For the text-containing cell, return its midpoint in [X, Y] coordinate format. 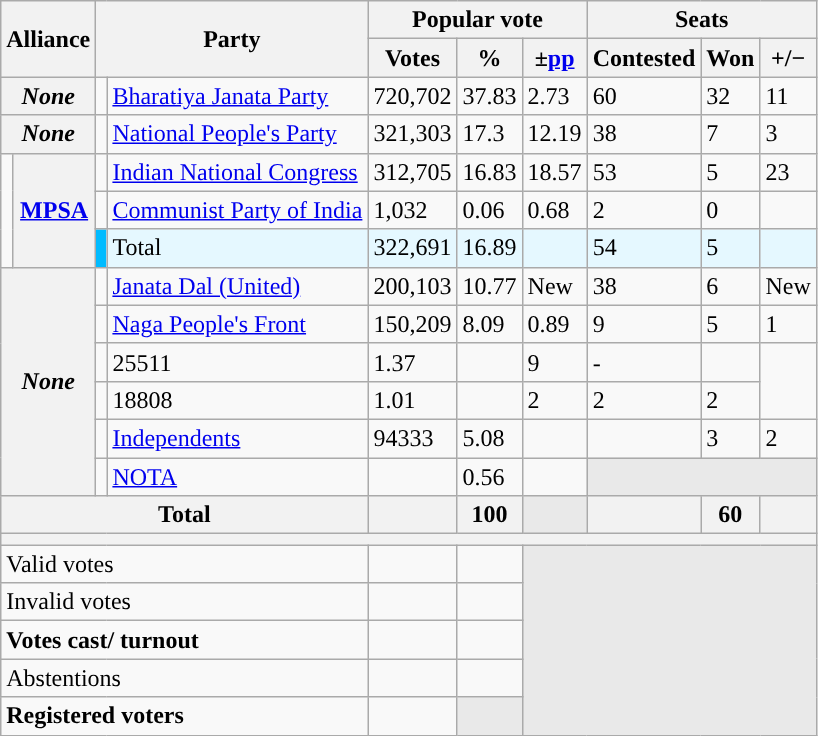
200,103 [412, 286]
1.01 [412, 400]
100 [490, 515]
- [644, 362]
Communist Party of India [238, 210]
11 [788, 96]
±pp [554, 58]
Votes [412, 58]
53 [644, 172]
2.73 [554, 96]
7 [730, 134]
1,032 [412, 210]
Abstentions [184, 678]
10.77 [490, 286]
Votes cast/ turnout [184, 640]
Registered voters [184, 716]
+/− [788, 58]
Alliance [48, 39]
94333 [412, 438]
150,209 [412, 324]
25511 [238, 362]
Popular vote [478, 20]
6 [730, 286]
32 [730, 96]
12.19 [554, 134]
% [490, 58]
Party [232, 39]
Won [730, 58]
Invalid votes [184, 602]
0.56 [490, 477]
322,691 [412, 248]
18.57 [554, 172]
18808 [238, 400]
NOTA [238, 477]
54 [644, 248]
Janata Dal (United) [238, 286]
16.83 [490, 172]
0 [730, 210]
Naga People's Front [238, 324]
Valid votes [184, 564]
0.68 [554, 210]
0.89 [554, 324]
321,303 [412, 134]
16.89 [490, 248]
5.08 [490, 438]
720,702 [412, 96]
Bharatiya Janata Party [238, 96]
0.06 [490, 210]
312,705 [412, 172]
MPSA [54, 210]
Indian National Congress [238, 172]
8.09 [490, 324]
17.3 [490, 134]
23 [788, 172]
Seats [702, 20]
37.83 [490, 96]
Independents [238, 438]
1.37 [412, 362]
Contested [644, 58]
1 [788, 324]
National People's Party [238, 134]
